Determine the (x, y) coordinate at the center of the cell enclosing the given text.  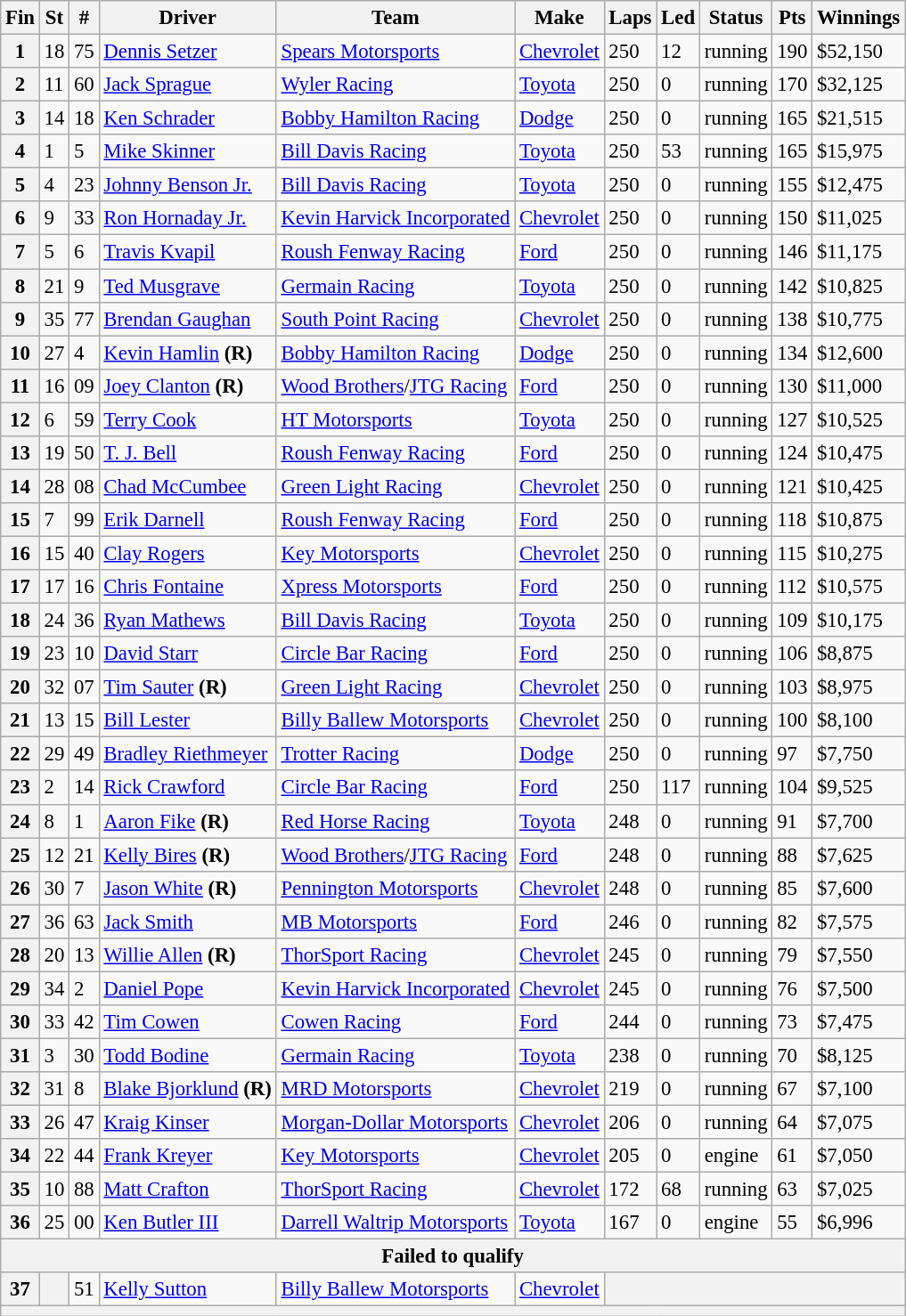
Cowen Racing (396, 1022)
$7,025 (859, 1190)
109 (793, 621)
134 (793, 353)
Blake Bjorklund (R) (187, 1089)
167 (631, 1223)
172 (631, 1190)
Xpress Motorsports (396, 587)
$8,875 (859, 654)
82 (793, 922)
Chris Fontaine (187, 587)
T. J. Bell (187, 453)
00 (84, 1223)
$8,100 (859, 720)
51 (84, 1290)
127 (793, 419)
97 (793, 754)
115 (793, 553)
Make (559, 18)
$12,475 (859, 185)
75 (84, 52)
Joey Clanton (R) (187, 386)
50 (84, 453)
Led (679, 18)
$10,475 (859, 453)
142 (793, 286)
238 (631, 1055)
85 (793, 888)
Kevin Hamlin (R) (187, 353)
Ryan Mathews (187, 621)
$6,996 (859, 1223)
Team (396, 18)
206 (631, 1123)
Laps (631, 18)
64 (793, 1123)
$8,125 (859, 1055)
Failed to qualify (453, 1256)
Red Horse Racing (396, 821)
Trotter Racing (396, 754)
73 (793, 1022)
Daniel Pope (187, 988)
70 (793, 1055)
155 (793, 185)
44 (84, 1156)
St (53, 18)
Morgan-Dollar Motorsports (396, 1123)
Kelly Sutton (187, 1290)
219 (631, 1089)
Tim Cowen (187, 1022)
Jack Sprague (187, 85)
Spears Motorsports (396, 52)
Travis Kvapil (187, 252)
Tim Sauter (R) (187, 687)
$7,500 (859, 988)
Ted Musgrave (187, 286)
Winnings (859, 18)
117 (679, 788)
$10,775 (859, 319)
42 (84, 1022)
146 (793, 252)
$52,150 (859, 52)
106 (793, 654)
Terry Cook (187, 419)
$11,000 (859, 386)
76 (793, 988)
Mike Skinner (187, 151)
Clay Rogers (187, 553)
47 (84, 1123)
$11,025 (859, 218)
Dennis Setzer (187, 52)
$32,125 (859, 85)
Aaron Fike (R) (187, 821)
60 (84, 85)
$7,550 (859, 955)
100 (793, 720)
103 (793, 687)
# (84, 18)
$7,075 (859, 1123)
$7,600 (859, 888)
$10,175 (859, 621)
Jack Smith (187, 922)
Wyler Racing (396, 85)
$11,175 (859, 252)
Bradley Riethmeyer (187, 754)
$7,050 (859, 1156)
Jason White (R) (187, 888)
Pennington Motorsports (396, 888)
$10,425 (859, 486)
205 (631, 1156)
244 (631, 1022)
09 (84, 386)
$7,700 (859, 821)
112 (793, 587)
91 (793, 821)
07 (84, 687)
121 (793, 486)
HT Motorsports (396, 419)
$8,975 (859, 687)
Ken Butler III (187, 1223)
Frank Kreyer (187, 1156)
$9,525 (859, 788)
67 (793, 1089)
Darrell Waltrip Motorsports (396, 1223)
77 (84, 319)
79 (793, 955)
37 (20, 1290)
68 (679, 1190)
$7,100 (859, 1089)
Johnny Benson Jr. (187, 185)
Brendan Gaughan (187, 319)
Matt Crafton (187, 1190)
$10,525 (859, 419)
$7,475 (859, 1022)
South Point Racing (396, 319)
40 (84, 553)
170 (793, 85)
$10,575 (859, 587)
Willie Allen (R) (187, 955)
99 (84, 520)
190 (793, 52)
Fin (20, 18)
49 (84, 754)
246 (631, 922)
118 (793, 520)
Bill Lester (187, 720)
Chad McCumbee (187, 486)
$12,600 (859, 353)
08 (84, 486)
Kraig Kinser (187, 1123)
$10,825 (859, 286)
150 (793, 218)
$7,575 (859, 922)
130 (793, 386)
Erik Darnell (187, 520)
53 (679, 151)
Pts (793, 18)
$7,625 (859, 855)
David Starr (187, 654)
Kelly Bires (R) (187, 855)
138 (793, 319)
Status (736, 18)
$10,875 (859, 520)
MB Motorsports (396, 922)
55 (793, 1223)
$21,515 (859, 118)
$10,275 (859, 553)
Ron Hornaday Jr. (187, 218)
Ken Schrader (187, 118)
MRD Motorsports (396, 1089)
Todd Bodine (187, 1055)
59 (84, 419)
124 (793, 453)
Driver (187, 18)
Rick Crawford (187, 788)
$15,975 (859, 151)
61 (793, 1156)
104 (793, 788)
$7,750 (859, 754)
